Pinpoint the cell where the given text exists, returning its (X, Y) midpoint coordinate. 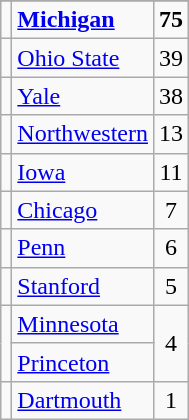
Princeton (83, 362)
Chicago (83, 210)
38 (172, 96)
Dartmouth (83, 400)
75 (172, 20)
Northwestern (83, 134)
Yale (83, 96)
Minnesota (83, 324)
Penn (83, 248)
6 (172, 248)
4 (172, 343)
11 (172, 172)
5 (172, 286)
Michigan (83, 20)
13 (172, 134)
Ohio State (83, 58)
39 (172, 58)
Iowa (83, 172)
Stanford (83, 286)
1 (172, 400)
7 (172, 210)
